Return (x, y) of the center of cell containing provided text 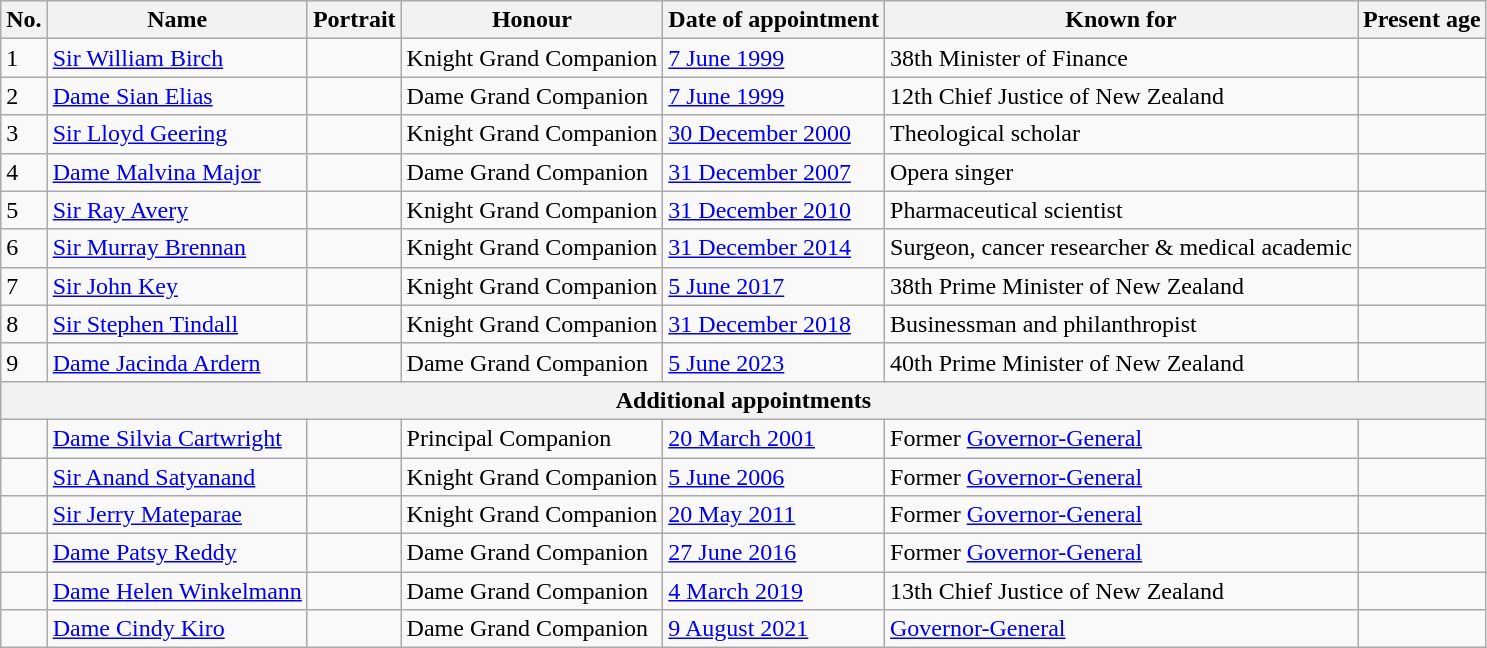
1 (24, 58)
Sir John Key (177, 286)
Sir Ray Avery (177, 210)
Additional appointments (744, 400)
20 March 2001 (774, 438)
Sir Murray Brennan (177, 248)
Name (177, 20)
Sir Stephen Tindall (177, 324)
Dame Sian Elias (177, 96)
Dame Malvina Major (177, 172)
Known for (1122, 20)
Sir William Birch (177, 58)
Portrait (354, 20)
9 (24, 362)
Dame Helen Winkelmann (177, 591)
31 December 2014 (774, 248)
8 (24, 324)
Sir Anand Satyanand (177, 477)
2 (24, 96)
Sir Lloyd Geering (177, 134)
38th Minister of Finance (1122, 58)
Dame Silvia Cartwright (177, 438)
Sir Jerry Mateparae (177, 515)
Principal Companion (532, 438)
12th Chief Justice of New Zealand (1122, 96)
Surgeon, cancer researcher & medical academic (1122, 248)
38th Prime Minister of New Zealand (1122, 286)
Date of appointment (774, 20)
31 December 2010 (774, 210)
Pharmaceutical scientist (1122, 210)
9 August 2021 (774, 629)
20 May 2011 (774, 515)
31 December 2007 (774, 172)
Opera singer (1122, 172)
Dame Patsy Reddy (177, 553)
4 (24, 172)
Dame Jacinda Ardern (177, 362)
Businessman and philanthropist (1122, 324)
5 June 2006 (774, 477)
31 December 2018 (774, 324)
3 (24, 134)
Governor-General (1122, 629)
7 (24, 286)
5 June 2017 (774, 286)
13th Chief Justice of New Zealand (1122, 591)
No. (24, 20)
40th Prime Minister of New Zealand (1122, 362)
Dame Cindy Kiro (177, 629)
Present age (1422, 20)
30 December 2000 (774, 134)
5 June 2023 (774, 362)
5 (24, 210)
4 March 2019 (774, 591)
Honour (532, 20)
6 (24, 248)
27 June 2016 (774, 553)
Theological scholar (1122, 134)
